Find where the given text appears and provide that cell's center as [x, y] coordinate. 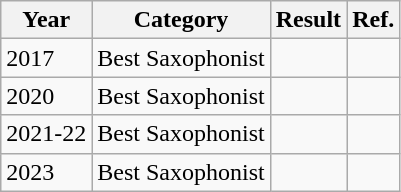
2017 [46, 58]
Ref. [374, 20]
Year [46, 20]
Category [181, 20]
Result [308, 20]
2023 [46, 172]
2020 [46, 96]
2021-22 [46, 134]
